Determine the [X, Y] coordinate at the center of the cell enclosing the given text.  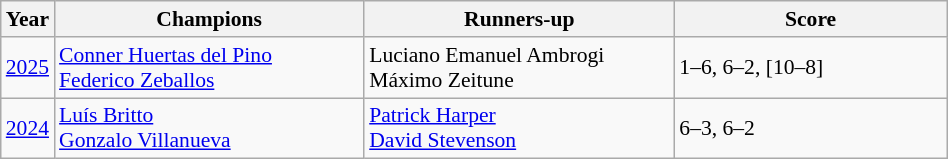
1–6, 6–2, [10–8] [810, 68]
Conner Huertas del Pino Federico Zeballos [209, 68]
2025 [28, 68]
6–3, 6–2 [810, 128]
Runners-up [519, 19]
Luciano Emanuel Ambrogi Máximo Zeitune [519, 68]
Luís Britto Gonzalo Villanueva [209, 128]
Patrick Harper David Stevenson [519, 128]
Champions [209, 19]
Score [810, 19]
2024 [28, 128]
Year [28, 19]
